Identify which cell holds the provided text, then report its (x, y) central coordinate. 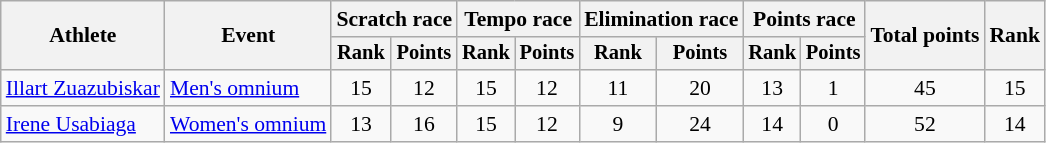
Men's omnium (248, 88)
Scratch race (394, 19)
Athlete (83, 36)
Event (248, 36)
20 (700, 88)
1 (833, 88)
45 (924, 88)
Total points (924, 36)
Elimination race (661, 19)
Illart Zuazubiskar (83, 88)
Tempo race (518, 19)
Points race (804, 19)
11 (618, 88)
9 (618, 124)
Irene Usabiaga (83, 124)
16 (424, 124)
0 (833, 124)
52 (924, 124)
Women's omnium (248, 124)
24 (700, 124)
